Return [x, y] of the center of cell containing provided text 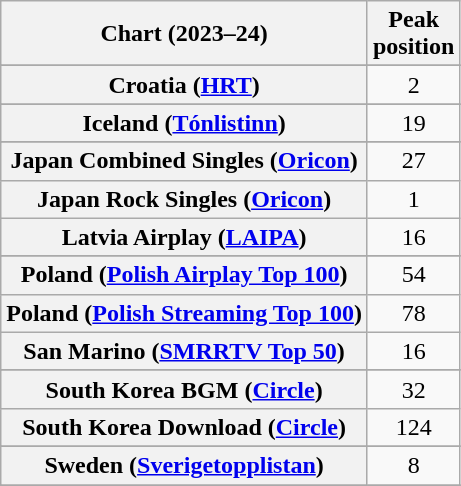
Croatia (HRT) [184, 85]
Sweden (Sverigetopplistan) [184, 465]
South Korea BGM (Circle) [184, 389]
19 [413, 123]
Japan Rock Singles (Oricon) [184, 199]
Japan Combined Singles (Oricon) [184, 161]
78 [413, 313]
Poland (Polish Airplay Top 100) [184, 275]
Peakposition [413, 34]
Iceland (Tónlistinn) [184, 123]
54 [413, 275]
8 [413, 465]
Poland (Polish Streaming Top 100) [184, 313]
Chart (2023–24) [184, 34]
124 [413, 427]
South Korea Download (Circle) [184, 427]
1 [413, 199]
San Marino (SMRRTV Top 50) [184, 351]
Latvia Airplay (LAIPA) [184, 237]
2 [413, 85]
32 [413, 389]
27 [413, 161]
